Pinpoint the cell where the given text exists, returning its (X, Y) midpoint coordinate. 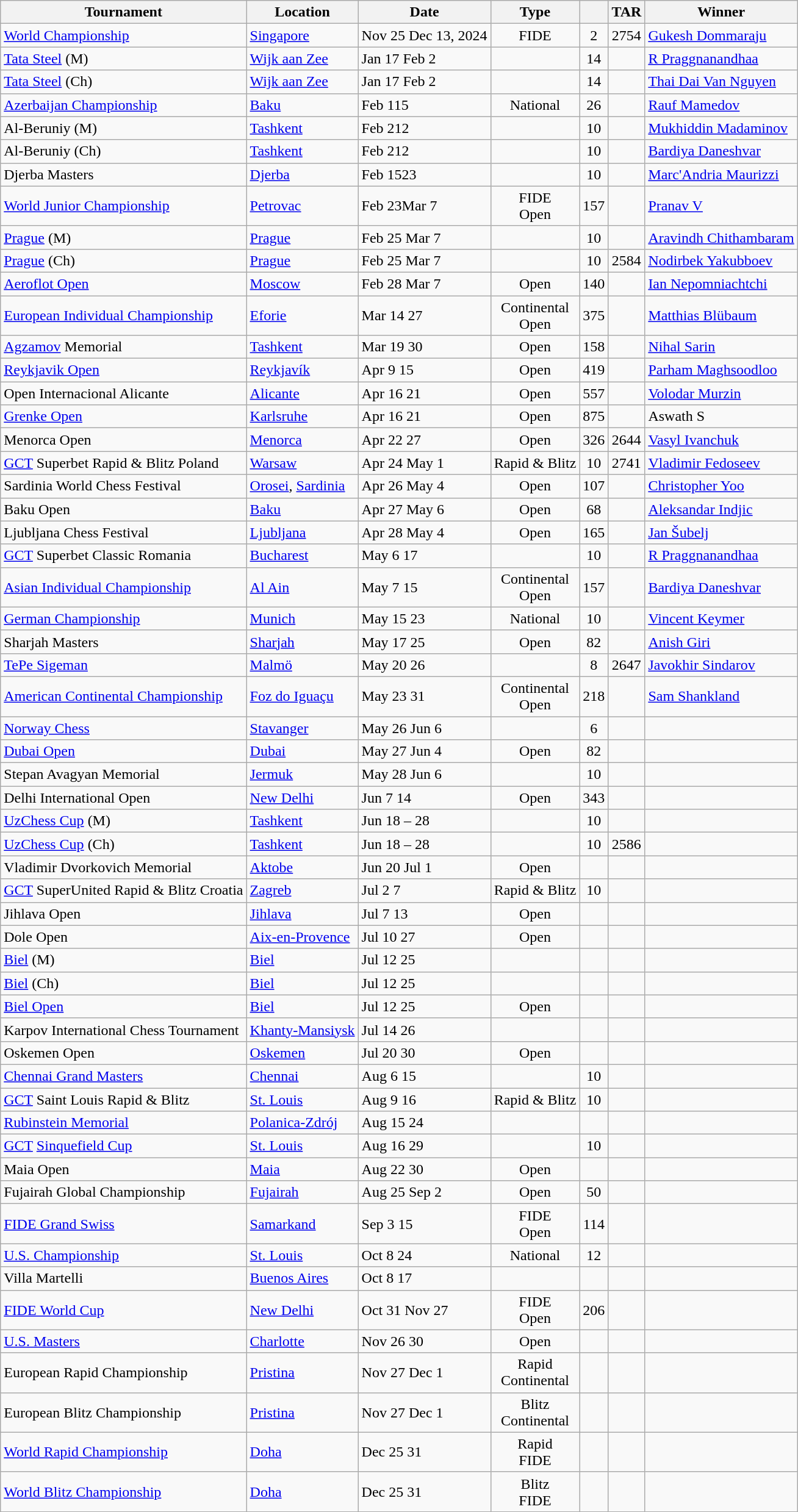
Rauf Mamedov (721, 105)
Buenos Aires (303, 1278)
Agzamov Memorial (123, 347)
Mukhiddin Madaminov (721, 128)
Ljubljana Chess Festival (123, 532)
557 (594, 393)
May 7 15 (425, 587)
UzChess Cup (Ch) (123, 844)
Jan Šubelj (721, 532)
Jul 2 7 (425, 890)
Type (535, 12)
Karpov International Chess Tournament (123, 1030)
Sep 3 15 (425, 1224)
Nov 25 Dec 13, 2024 (425, 35)
Polanica-Zdrój (303, 1123)
Thai Dai Van Nguyen (721, 82)
Mar 19 30 (425, 347)
Aug 25 Sep 2 (425, 1192)
Aug 6 15 (425, 1076)
206 (594, 1310)
Rubinstein Memorial (123, 1123)
Jun 20 Jul 1 (425, 867)
Aug 22 30 (425, 1169)
Aeroflot Open (123, 284)
Aug 9 16 (425, 1100)
Nihal Sarin (721, 347)
158 (594, 347)
RapidContinental (535, 1372)
Dole Open (123, 937)
165 (594, 532)
Fujairah (303, 1192)
European Blitz Championship (123, 1413)
Jul 20 30 (425, 1053)
European Rapid Championship (123, 1372)
Nov 26 30 (425, 1341)
Stavanger (303, 728)
Grenke Open (123, 417)
Baku Open (123, 509)
Sharjah Masters (123, 642)
Vladimir Fedoseev (721, 463)
World Championship (123, 35)
Biel Open (123, 1006)
Jihlava Open (123, 914)
2 (594, 35)
Fujairah Global Championship (123, 1192)
Tata Steel (Ch) (123, 82)
Sam Shankland (721, 697)
Jihlava (303, 914)
Prague (M) (123, 237)
Oskemen (303, 1053)
FIDE (535, 35)
218 (594, 697)
Parham Maghsoodloo (721, 370)
Chennai Grand Masters (123, 1076)
343 (594, 798)
Djerba Masters (123, 174)
Vladimir Dvorkovich Memorial (123, 867)
World Junior Championship (123, 206)
Al Ain (303, 587)
Gukesh Dommaraju (721, 35)
Munich (303, 618)
Apr 26 May 4 (425, 486)
2741 (627, 463)
FIDE Grand Swiss (123, 1224)
2644 (627, 440)
Azerbaijan Championship (123, 105)
Date (425, 12)
Chennai (303, 1076)
Petrovac (303, 206)
U.S. Masters (123, 1341)
Asian Individual Championship (123, 587)
140 (594, 284)
GCT Sinquefield Cup (123, 1146)
Aleksandar Indjic (721, 509)
Jul 7 13 (425, 914)
12 (594, 1255)
Apr 27 May 6 (425, 509)
375 (594, 315)
Feb 115 (425, 105)
Feb 23Mar 7 (425, 206)
Mar 14 27 (425, 315)
Karlsruhe (303, 417)
Prague (Ch) (123, 260)
6 (594, 728)
Jul 14 26 (425, 1030)
TePe Sigeman (123, 665)
Anish Giri (721, 642)
Aktobe (303, 867)
FIDE World Cup (123, 1310)
Ljubljana (303, 532)
Eforie (303, 315)
Foz do Iguaçu (303, 697)
Aravindh Chithambaram (721, 237)
GCT Superbet Classic Romania (123, 556)
RapidFIDE (535, 1452)
BlitzFIDE (535, 1492)
Location (303, 12)
Jermuk (303, 775)
European Individual Championship (123, 315)
Feb 28 Mar 7 (425, 284)
U.S. Championship (123, 1255)
Oct 31 Nov 27 (425, 1310)
68 (594, 509)
Aswath S (721, 417)
May 26 Jun 6 (425, 728)
UzChess Cup (M) (123, 821)
8 (594, 665)
Norway Chess (123, 728)
Apr 24 May 1 (425, 463)
Villa Martelli (123, 1278)
Warsaw (303, 463)
Zagreb (303, 890)
Aix-en-Provence (303, 937)
Marc'Andria Maurizzi (721, 174)
Sardinia World Chess Festival (123, 486)
Biel (M) (123, 960)
Reykjavik Open (123, 370)
Vasyl Ivanchuk (721, 440)
Singapore (303, 35)
BlitzContinental (535, 1413)
Jun 7 14 (425, 798)
Matthias Blübaum (721, 315)
Dubai (303, 751)
Dubai Open (123, 751)
May 28 Jun 6 (425, 775)
Maia (303, 1169)
GCT Superbet Rapid & Blitz Poland (123, 463)
Maia Open (123, 1169)
Ian Nepomniachtchi (721, 284)
Open Internacional Alicante (123, 393)
Malmö (303, 665)
Djerba (303, 174)
Aug 16 29 (425, 1146)
Christopher Yoo (721, 486)
2586 (627, 844)
Reykjavík (303, 370)
114 (594, 1224)
TAR (627, 12)
Pranav V (721, 206)
GCT SuperUnited Rapid & Blitz Croatia (123, 890)
German Championship (123, 618)
Bucharest (303, 556)
Nodirbek Yakubboev (721, 260)
Oskemen Open (123, 1053)
May 23 31 (425, 697)
Charlotte (303, 1341)
May 15 23 (425, 618)
Orosei, Sardinia (303, 486)
Alicante (303, 393)
World Blitz Championship (123, 1492)
Oct 8 17 (425, 1278)
Khanty-Mansiysk (303, 1030)
Jul 10 27 (425, 937)
2754 (627, 35)
Al-Beruniy (M) (123, 128)
Menorca Open (123, 440)
Apr 28 May 4 (425, 532)
Vincent Keymer (721, 618)
Apr 9 15 (425, 370)
World Rapid Championship (123, 1452)
Oct 8 24 (425, 1255)
Volodar Murzin (721, 393)
American Continental Championship (123, 697)
26 (594, 105)
Tata Steel (M) (123, 59)
Sharjah (303, 642)
326 (594, 440)
Feb 1523 (425, 174)
Delhi International Open (123, 798)
Winner (721, 12)
May 27 Jun 4 (425, 751)
419 (594, 370)
2647 (627, 665)
May 17 25 (425, 642)
Moscow (303, 284)
50 (594, 1192)
Menorca (303, 440)
Javokhir Sindarov (721, 665)
Apr 22 27 (425, 440)
875 (594, 417)
Al-Beruniy (Ch) (123, 151)
Biel (Ch) (123, 983)
Stepan Avagyan Memorial (123, 775)
Tournament (123, 12)
Samarkand (303, 1224)
107 (594, 486)
May 6 17 (425, 556)
GCT Saint Louis Rapid & Blitz (123, 1100)
Aug 15 24 (425, 1123)
2584 (627, 260)
May 20 26 (425, 665)
